From the cell containing the given text, extract its center point as (X, Y) coordinate. 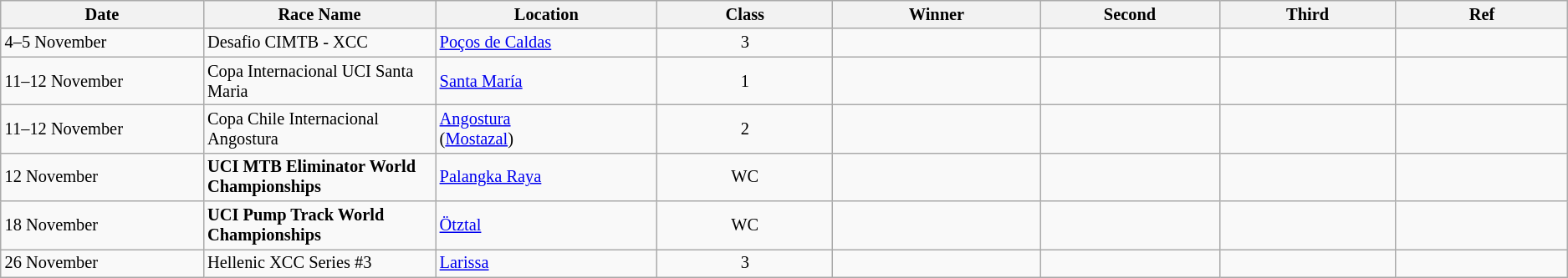
Desafio CIMTB - XCC (319, 43)
1 (745, 81)
Poços de Caldas (547, 43)
18 November (102, 225)
Palangka Raya (547, 177)
12 November (102, 177)
Date (102, 14)
Location (547, 14)
UCI Pump Track World Championships (319, 225)
Copa Internacional UCI Santa Maria (319, 81)
Ötztal (547, 225)
Race Name (319, 14)
Santa María (547, 81)
Winner (937, 14)
Hellenic XCC Series #3 (319, 263)
Ref (1482, 14)
Class (745, 14)
26 November (102, 263)
Larissa (547, 263)
4–5 November (102, 43)
Second (1130, 14)
Copa Chile Internacional Angostura (319, 129)
2 (745, 129)
UCI MTB Eliminator World Championships (319, 177)
Angostura(Mostazal) (547, 129)
Third (1308, 14)
